Return (x, y) of the center of cell containing provided text 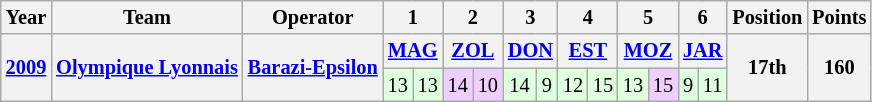
MOZ (648, 51)
JAR (702, 51)
1 (413, 17)
17th (767, 68)
Points (839, 17)
6 (702, 17)
MAG (413, 51)
Olympique Lyonnais (147, 68)
12 (573, 85)
ZOL (473, 51)
160 (839, 68)
Year (26, 17)
11 (712, 85)
2 (473, 17)
EST (588, 51)
2009 (26, 68)
DON (530, 51)
Position (767, 17)
5 (648, 17)
4 (588, 17)
Barazi-Epsilon (313, 68)
Operator (313, 17)
3 (530, 17)
10 (488, 85)
Team (147, 17)
